Extract the (X, Y) coordinate from the center of the cell holding the provided text.  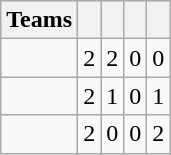
Teams (40, 20)
